Output the (X, Y) coordinate of the center of the cell containing the given text.  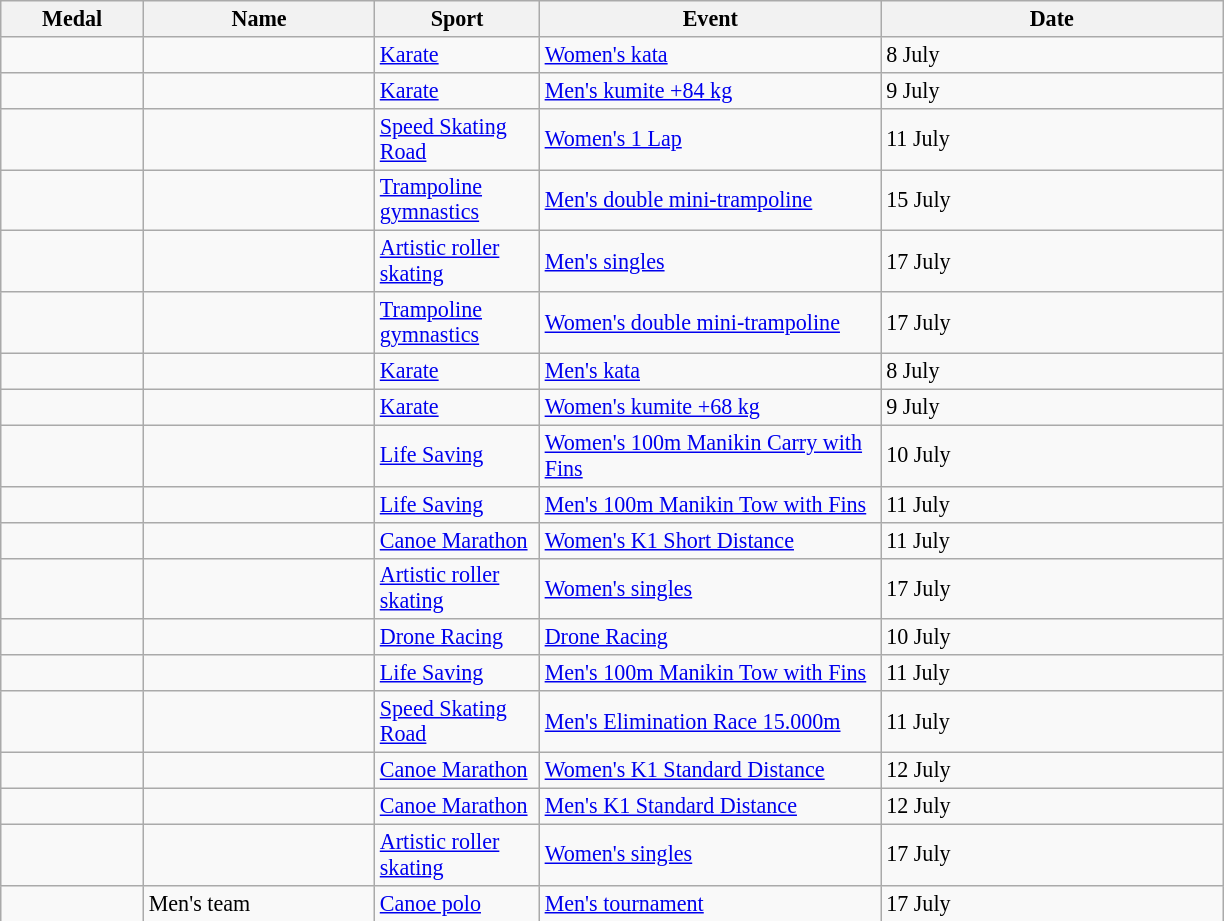
Men's double mini-trampoline (710, 200)
15 July (1052, 200)
Men's K1 Standard Distance (710, 806)
Men's tournament (710, 903)
Sport (458, 18)
Men's team (260, 903)
Men's singles (710, 262)
Women's K1 Standard Distance (710, 770)
Canoe polo (458, 903)
Men's Elimination Race 15.000m (710, 722)
Medal (72, 18)
Event (710, 18)
Women's double mini-trampoline (710, 322)
Women's 100m Manikin Carry with Fins (710, 456)
Men's kata (710, 371)
Men's kumite +84 kg (710, 90)
Name (260, 18)
Women's kumite +68 kg (710, 407)
Women's K1 Short Distance (710, 540)
Date (1052, 18)
Women's 1 Lap (710, 138)
Women's kata (710, 54)
